Find where the given text appears and provide that cell's center as (x, y) coordinate. 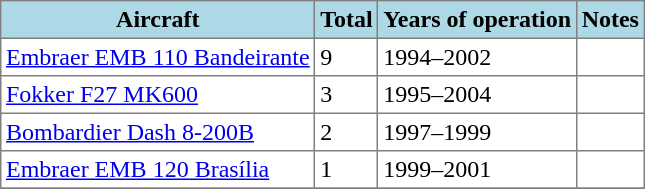
Embraer EMB 110 Bandeirante (158, 57)
Notes (610, 20)
Bombardier Dash 8-200B (158, 132)
1999–2001 (477, 170)
Embraer EMB 120 Brasília (158, 170)
1997–1999 (477, 132)
Fokker F27 MK600 (158, 95)
9 (346, 57)
3 (346, 95)
Years of operation (477, 20)
Total (346, 20)
1 (346, 170)
Aircraft (158, 20)
1995–2004 (477, 95)
2 (346, 132)
1994–2002 (477, 57)
